Provide the [X, Y] coordinate of the cell's center where the given text is located.  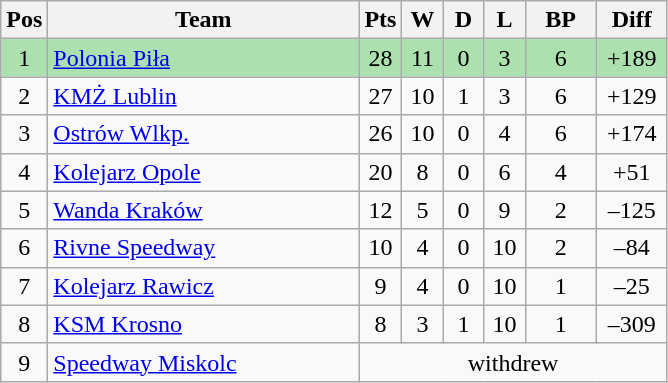
Pts [380, 20]
Wanda Kraków [204, 210]
Kolejarz Rawicz [204, 286]
26 [380, 134]
BP [560, 20]
KSM Krosno [204, 324]
11 [422, 58]
–84 [632, 248]
7 [24, 286]
–309 [632, 324]
Ostrów Wlkp. [204, 134]
27 [380, 96]
D [464, 20]
Polonia Piła [204, 58]
28 [380, 58]
–25 [632, 286]
+51 [632, 172]
L [504, 20]
+129 [632, 96]
Pos [24, 20]
Kolejarz Opole [204, 172]
–125 [632, 210]
Diff [632, 20]
Rivne Speedway [204, 248]
12 [380, 210]
+174 [632, 134]
Speedway Miskolc [204, 362]
withdrew [513, 362]
20 [380, 172]
Team [204, 20]
KMŻ Lublin [204, 96]
W [422, 20]
+189 [632, 58]
